Output the [x, y] coordinate of the center of the cell containing the given text.  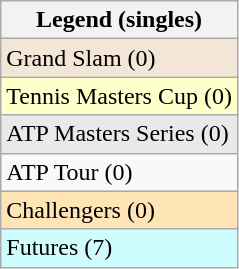
Tennis Masters Cup (0) [120, 96]
Grand Slam (0) [120, 58]
Legend (singles) [120, 20]
ATP Masters Series (0) [120, 134]
Challengers (0) [120, 210]
Futures (7) [120, 248]
ATP Tour (0) [120, 172]
